Determine the (x, y) coordinate at the center of the cell enclosing the given text.  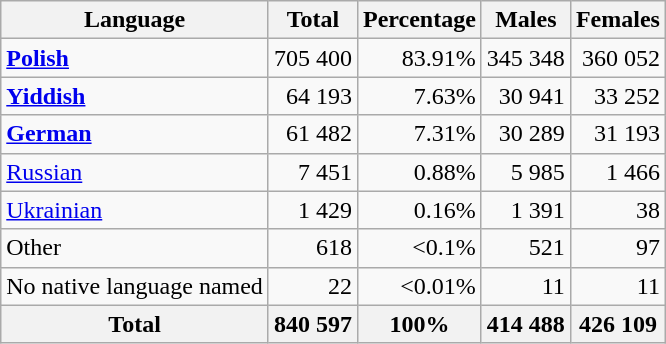
64 193 (312, 96)
7.31% (419, 134)
Yiddish (135, 96)
Percentage (419, 20)
31 193 (618, 134)
7.63% (419, 96)
7 451 (312, 172)
0.16% (419, 210)
618 (312, 248)
840 597 (312, 324)
0.88% (419, 172)
426 109 (618, 324)
<0.01% (419, 286)
83.91% (419, 58)
414 488 (526, 324)
Females (618, 20)
Other (135, 248)
97 (618, 248)
Polish (135, 58)
100% (419, 324)
No native language named (135, 286)
30 941 (526, 96)
22 (312, 286)
705 400 (312, 58)
Ukrainian (135, 210)
1 391 (526, 210)
Males (526, 20)
<0.1% (419, 248)
1 429 (312, 210)
30 289 (526, 134)
1 466 (618, 172)
33 252 (618, 96)
German (135, 134)
Russian (135, 172)
61 482 (312, 134)
345 348 (526, 58)
38 (618, 210)
360 052 (618, 58)
521 (526, 248)
Language (135, 20)
5 985 (526, 172)
